Return [x, y] of the center of cell containing provided text 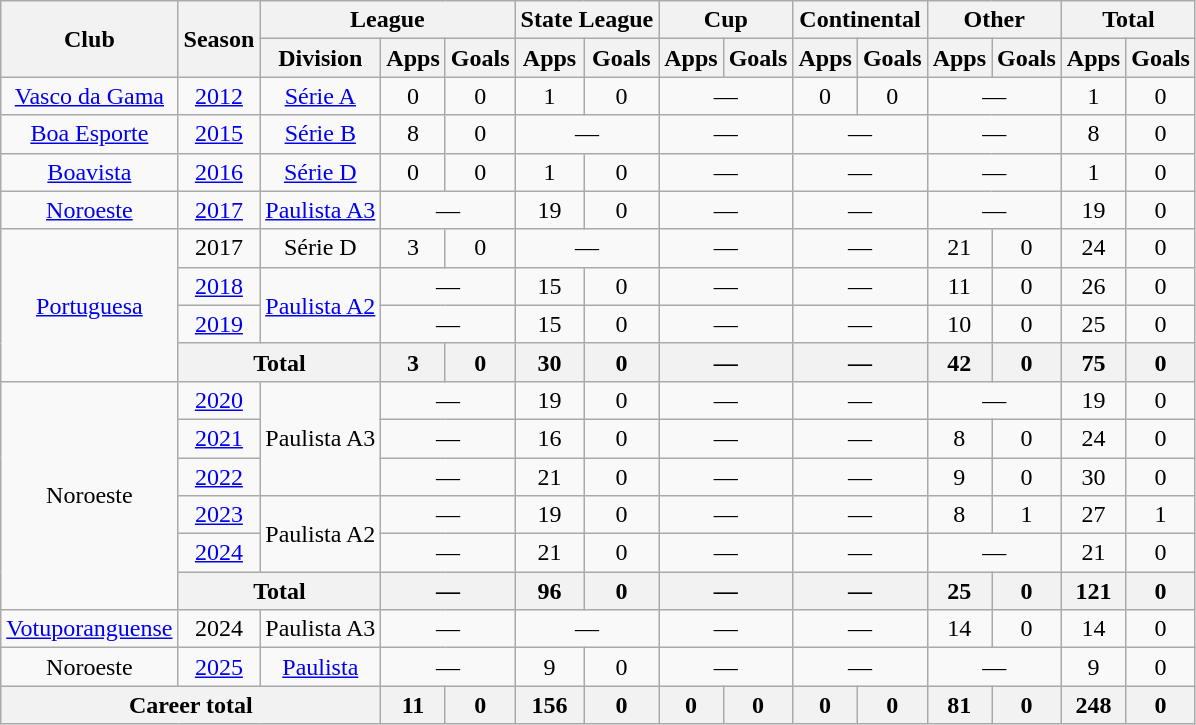
Boavista [90, 172]
2021 [219, 438]
2019 [219, 324]
2025 [219, 667]
2018 [219, 286]
16 [550, 438]
81 [959, 705]
Vasco da Gama [90, 96]
2023 [219, 515]
156 [550, 705]
75 [1093, 362]
Career total [191, 705]
26 [1093, 286]
Continental [860, 20]
248 [1093, 705]
121 [1093, 591]
96 [550, 591]
Paulista [320, 667]
Division [320, 58]
State League [587, 20]
Cup [726, 20]
Votuporanguense [90, 629]
Other [994, 20]
2022 [219, 477]
Season [219, 39]
10 [959, 324]
Série A [320, 96]
2016 [219, 172]
Club [90, 39]
27 [1093, 515]
Portuguesa [90, 305]
2015 [219, 134]
2020 [219, 400]
42 [959, 362]
Boa Esporte [90, 134]
League [388, 20]
2012 [219, 96]
Série B [320, 134]
